Find where the given text appears and provide that cell's center as (x, y) coordinate. 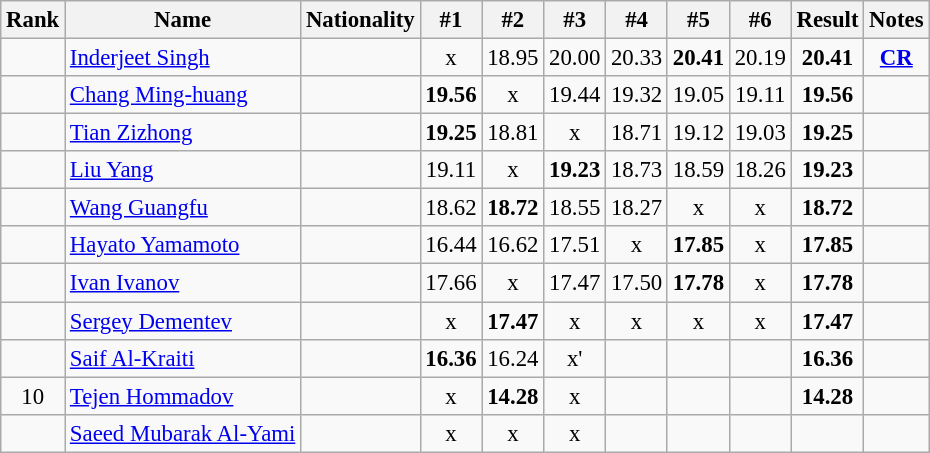
CR (896, 58)
Saif Al-Kraiti (183, 358)
18.73 (637, 170)
Hayato Yamamoto (183, 245)
20.19 (760, 58)
16.44 (451, 245)
19.05 (698, 95)
18.59 (698, 170)
Tejen Hommadov (183, 396)
16.24 (513, 358)
19.44 (575, 95)
Saeed Mubarak Al-Yami (183, 433)
Liu Yang (183, 170)
18.62 (451, 208)
Name (183, 20)
18.55 (575, 208)
17.66 (451, 283)
Wang Guangfu (183, 208)
19.32 (637, 95)
18.26 (760, 170)
17.51 (575, 245)
19.12 (698, 133)
Ivan Ivanov (183, 283)
18.27 (637, 208)
Rank (33, 20)
20.33 (637, 58)
16.62 (513, 245)
Nationality (360, 20)
#1 (451, 20)
17.50 (637, 283)
#2 (513, 20)
18.71 (637, 133)
Chang Ming-huang (183, 95)
18.95 (513, 58)
10 (33, 396)
20.00 (575, 58)
#3 (575, 20)
#4 (637, 20)
#6 (760, 20)
19.03 (760, 133)
Sergey Dementev (183, 321)
Notes (896, 20)
x' (575, 358)
18.81 (513, 133)
#5 (698, 20)
Result (828, 20)
Tian Zizhong (183, 133)
Inderjeet Singh (183, 58)
